Determine the [X, Y] coordinate at the center of the cell enclosing the given text.  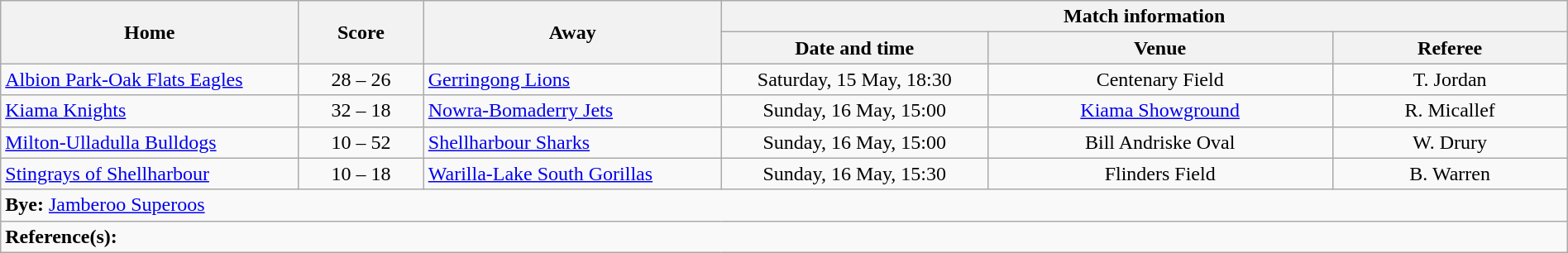
28 – 26 [361, 79]
Match information [1145, 17]
Home [150, 32]
R. Micallef [1450, 111]
T. Jordan [1450, 79]
Kiama Knights [150, 111]
Date and time [854, 48]
Shellharbour Sharks [572, 142]
Sunday, 16 May, 15:30 [854, 174]
Flinders Field [1159, 174]
B. Warren [1450, 174]
Gerringong Lions [572, 79]
10 – 18 [361, 174]
Warilla-Lake South Gorillas [572, 174]
W. Drury [1450, 142]
Centenary Field [1159, 79]
Albion Park-Oak Flats Eagles [150, 79]
Saturday, 15 May, 18:30 [854, 79]
Bill Andriske Oval [1159, 142]
Score [361, 32]
Nowra-Bomaderry Jets [572, 111]
32 – 18 [361, 111]
10 – 52 [361, 142]
Venue [1159, 48]
Milton-Ulladulla Bulldogs [150, 142]
Bye: Jamberoo Superoos [784, 205]
Reference(s): [784, 236]
Stingrays of Shellharbour [150, 174]
Referee [1450, 48]
Kiama Showground [1159, 111]
Away [572, 32]
